Capture the cell that displays the provided text and extract its (X, Y) central coordinate. 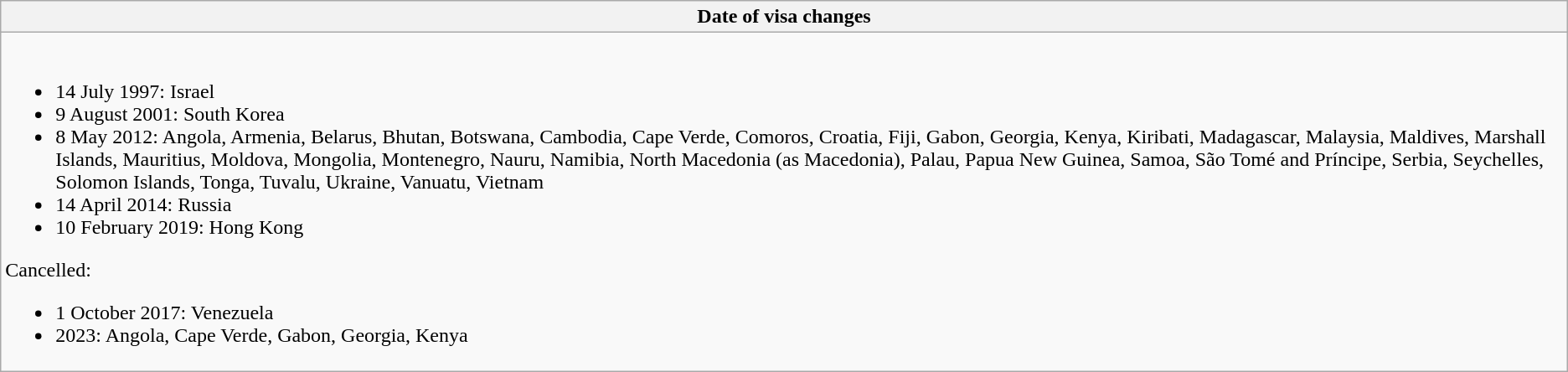
Date of visa changes (784, 17)
